Find where the given text appears and provide that cell's center as (x, y) coordinate. 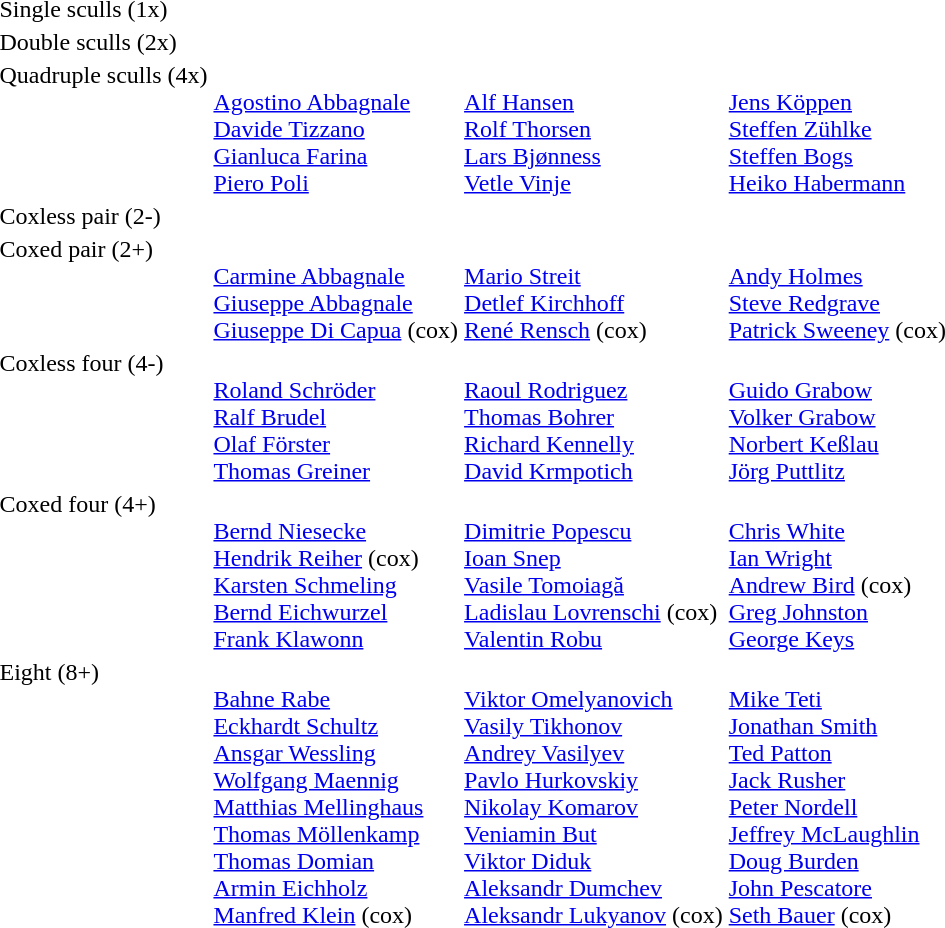
Raoul Rodriguez Thomas Bohrer Richard Kennelly David Krmpotich (594, 417)
Dimitrie Popescu Ioan Snep Vasile Tomoiagă Ladislau Lovrenschi (cox) Valentin Robu (594, 572)
Alf Hansen Rolf Thorsen Lars Bjønness Vetle Vinje (594, 129)
Carmine Abbagnale Giuseppe Abbagnale Giuseppe Di Capua (cox) (336, 290)
Agostino Abbagnale Davide Tizzano Gianluca Farina Piero Poli (336, 129)
Mario Streit Detlef Kirchhoff René Rensch (cox) (594, 290)
Bernd Niesecke Hendrik Reiher (cox) Karsten Schmeling Bernd Eichwurzel Frank Klawonn (336, 572)
Roland Schröder Ralf Brudel Olaf Förster Thomas Greiner (336, 417)
